Detect which cell encompasses the target text, then output its (X, Y) center coordinate. 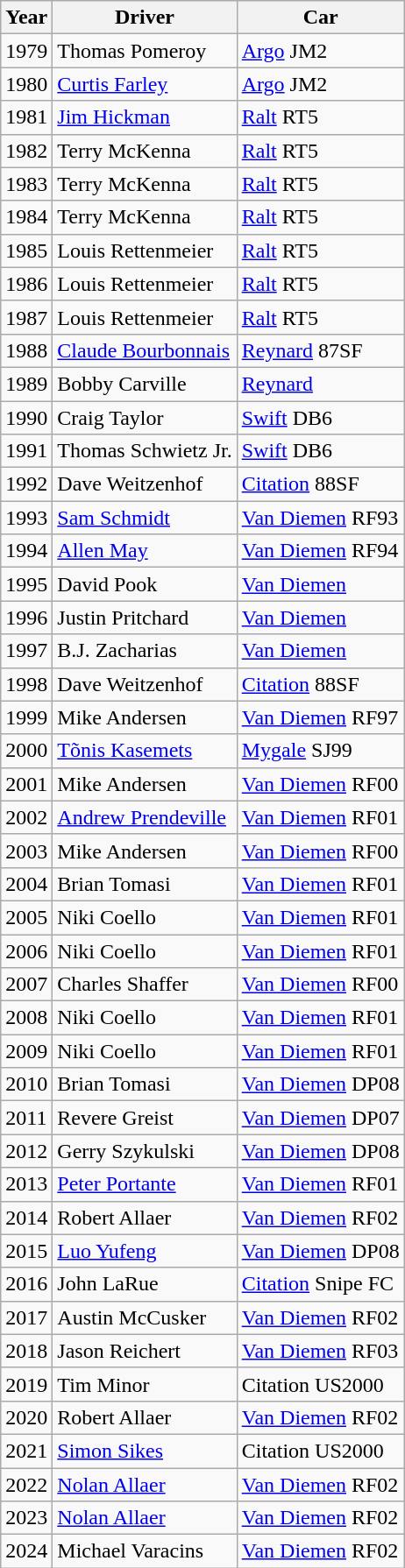
Van Diemen RF94 (321, 551)
2024 (26, 1551)
1988 (26, 350)
2011 (26, 1118)
2005 (26, 917)
2013 (26, 1184)
Tim Minor (145, 1384)
2021 (26, 1451)
Jason Reichert (145, 1351)
2014 (26, 1218)
Michael Varacins (145, 1551)
B.J. Zacharias (145, 651)
2003 (26, 851)
2016 (26, 1284)
Allen May (145, 551)
1990 (26, 418)
Curtis Farley (145, 84)
1982 (26, 151)
Claude Bourbonnais (145, 350)
John LaRue (145, 1284)
Van Diemen DP07 (321, 1118)
Citation Snipe FC (321, 1284)
Sam Schmidt (145, 518)
Driver (145, 18)
Craig Taylor (145, 418)
2001 (26, 784)
Jim Hickman (145, 117)
1983 (26, 184)
Tõnis Kasemets (145, 751)
1999 (26, 717)
Luo Yufeng (145, 1251)
1993 (26, 518)
Simon Sikes (145, 1451)
Car (321, 18)
2018 (26, 1351)
Mygale SJ99 (321, 751)
Thomas Schwietz Jr. (145, 451)
2020 (26, 1417)
1995 (26, 584)
1998 (26, 684)
2008 (26, 1018)
Bobby Carville (145, 384)
1984 (26, 217)
Austin McCusker (145, 1317)
Thomas Pomeroy (145, 51)
Year (26, 18)
Revere Greist (145, 1118)
2019 (26, 1384)
1996 (26, 618)
1991 (26, 451)
2010 (26, 1084)
2023 (26, 1518)
David Pook (145, 584)
Reynard 87SF (321, 350)
Justin Pritchard (145, 618)
Reynard (321, 384)
2002 (26, 817)
1997 (26, 651)
Gerry Szykulski (145, 1151)
1994 (26, 551)
1992 (26, 484)
1979 (26, 51)
1987 (26, 317)
1986 (26, 284)
2009 (26, 1051)
2017 (26, 1317)
Andrew Prendeville (145, 817)
1980 (26, 84)
Charles Shaffer (145, 985)
2012 (26, 1151)
2022 (26, 1485)
1989 (26, 384)
Van Diemen RF97 (321, 717)
2007 (26, 985)
2006 (26, 950)
1981 (26, 117)
Van Diemen RF93 (321, 518)
Van Diemen RF03 (321, 1351)
2015 (26, 1251)
2000 (26, 751)
Peter Portante (145, 1184)
1985 (26, 251)
2004 (26, 884)
